For the text-containing cell, return its midpoint in [x, y] coordinate format. 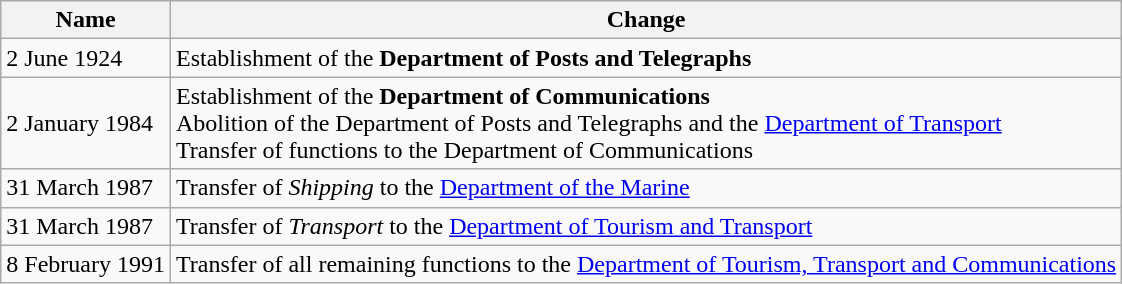
Transfer of all remaining functions to the Department of Tourism, Transport and Communications [646, 264]
2 January 1984 [86, 123]
2 June 1924 [86, 58]
Change [646, 20]
8 February 1991 [86, 264]
Establishment of the Department of Posts and Telegraphs [646, 58]
Transfer of Shipping to the Department of the Marine [646, 188]
Name [86, 20]
Transfer of Transport to the Department of Tourism and Transport [646, 226]
